Detect which cell encompasses the target text, then output its [X, Y] center coordinate. 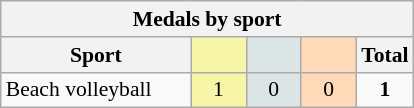
Medals by sport [208, 19]
Sport [96, 55]
Total [384, 55]
Beach volleyball [96, 90]
